Provide the [x, y] coordinate of the cell's center where the given text is located.  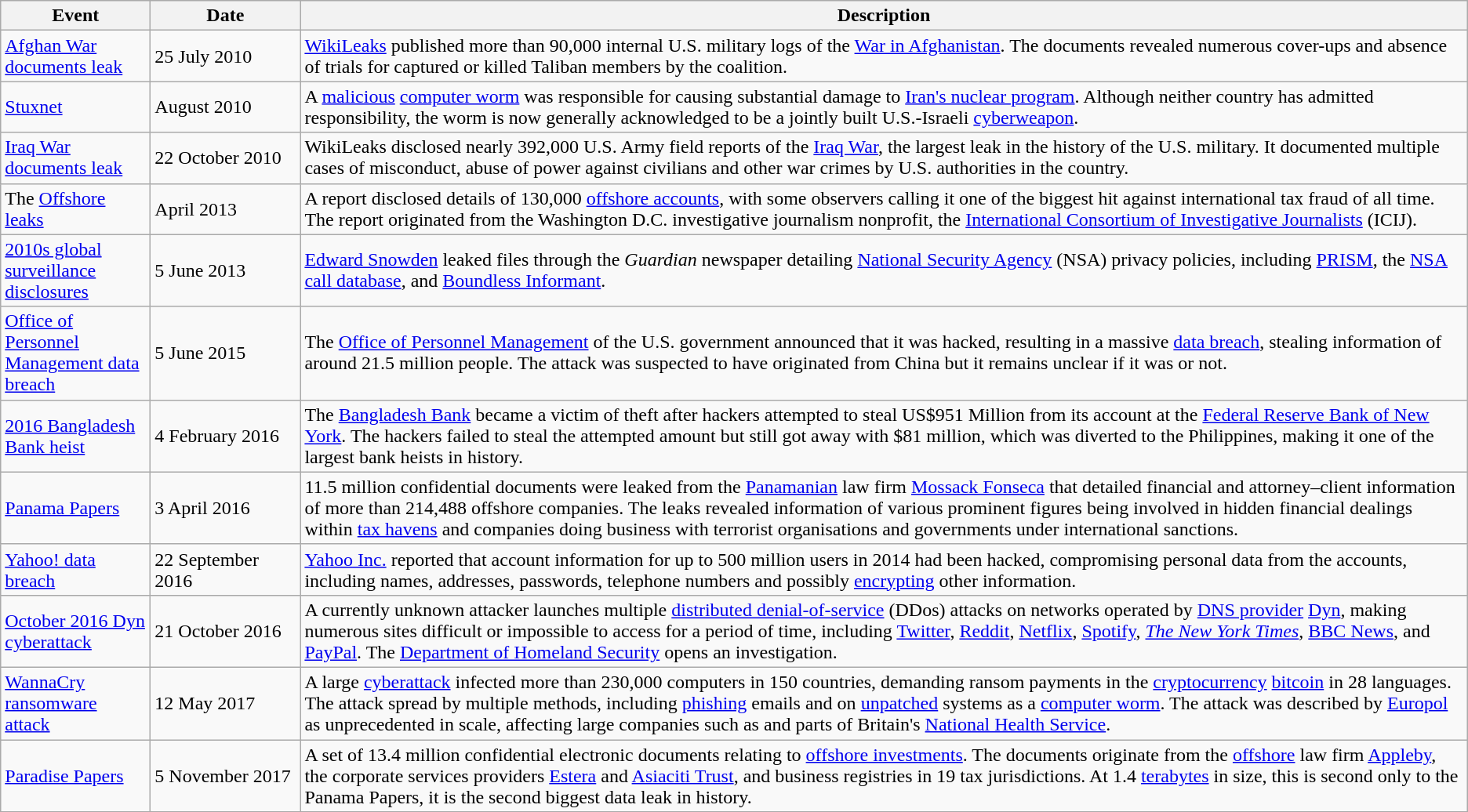
21 October 2016 [226, 631]
5 June 2015 [226, 353]
Iraq War documents leak [75, 158]
2016 Bangladesh Bank heist [75, 436]
12 May 2017 [226, 703]
Office of Personnel Management data breach [75, 353]
Afghan War documents leak [75, 56]
22 October 2010 [226, 158]
April 2013 [226, 208]
Yahoo! data breach [75, 569]
October 2016 Dyn cyberattack [75, 631]
Date [226, 16]
4 February 2016 [226, 436]
Description [884, 16]
25 July 2010 [226, 56]
5 November 2017 [226, 776]
2010s global surveillance disclosures [75, 270]
3 April 2016 [226, 508]
5 June 2013 [226, 270]
Stuxnet [75, 107]
The Offshore leaks [75, 208]
22 September 2016 [226, 569]
WannaCry ransomware attack [75, 703]
Paradise Papers [75, 776]
August 2010 [226, 107]
Panama Papers [75, 508]
Event [75, 16]
